Provide the (X, Y) coordinate of the cell's center where the given text is located.  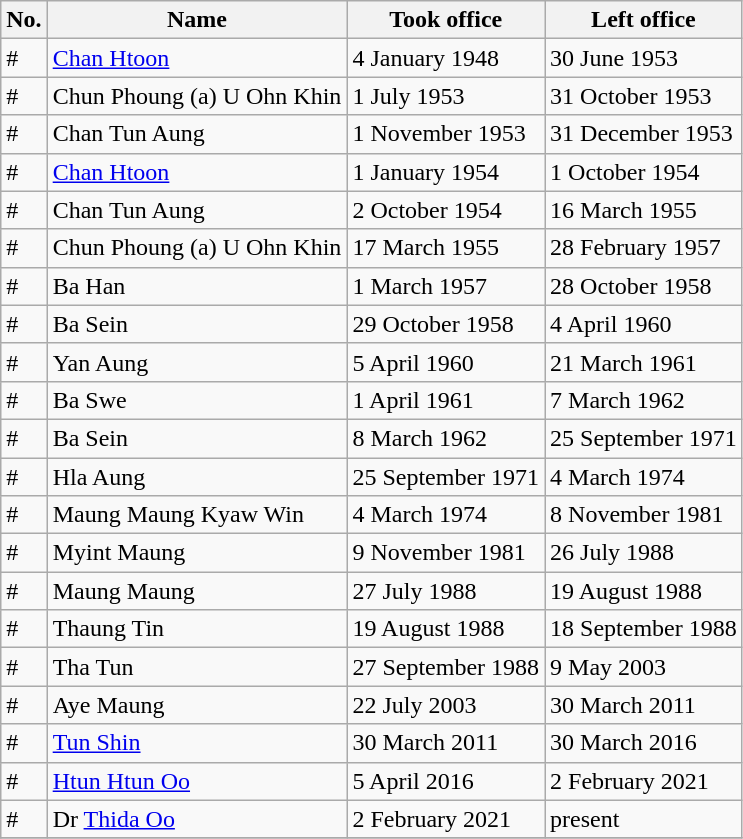
Htun Htun Oo (197, 781)
9 November 1981 (446, 553)
1 July 1953 (446, 96)
1 October 1954 (644, 172)
16 March 1955 (644, 210)
8 March 1962 (446, 438)
Thaung Tin (197, 629)
1 November 1953 (446, 134)
7 March 1962 (644, 400)
29 October 1958 (446, 324)
present (644, 819)
Name (197, 20)
28 February 1957 (644, 248)
18 September 1988 (644, 629)
5 April 1960 (446, 362)
4 January 1948 (446, 58)
1 March 1957 (446, 286)
30 March 2016 (644, 743)
31 October 1953 (644, 96)
Ba Swe (197, 400)
Maung Maung (197, 591)
1 April 1961 (446, 400)
Tun Shin (197, 743)
27 September 1988 (446, 667)
Took office (446, 20)
30 June 1953 (644, 58)
22 July 2003 (446, 705)
Dr Thida Oo (197, 819)
No. (24, 20)
1 January 1954 (446, 172)
Myint Maung (197, 553)
Hla Aung (197, 477)
Left office (644, 20)
Yan Aung (197, 362)
28 October 1958 (644, 286)
9 May 2003 (644, 667)
27 July 1988 (446, 591)
2 October 1954 (446, 210)
Ba Han (197, 286)
8 November 1981 (644, 515)
Aye Maung (197, 705)
Maung Maung Kyaw Win (197, 515)
5 April 2016 (446, 781)
17 March 1955 (446, 248)
4 April 1960 (644, 324)
21 March 1961 (644, 362)
Tha Tun (197, 667)
26 July 1988 (644, 553)
31 December 1953 (644, 134)
